Capture the cell that displays the provided text and extract its [x, y] central coordinate. 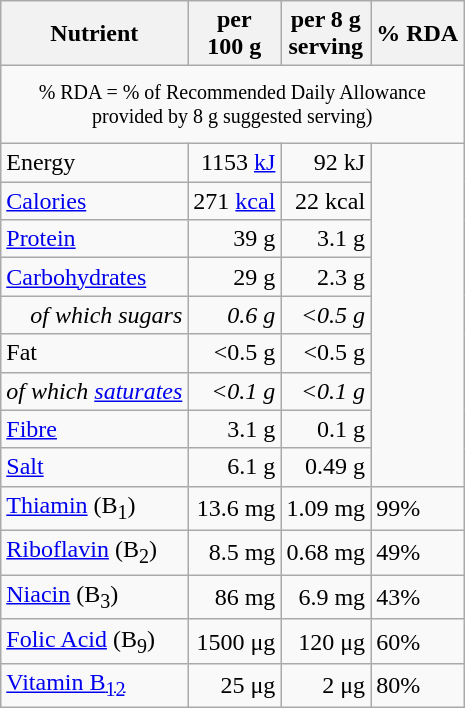
2 μg [326, 686]
0.49 g [326, 467]
of which sugars [94, 315]
Thiamin (B1) [94, 508]
Carbohydrates [94, 277]
29 g [234, 277]
Fibre [94, 429]
2.3 g [326, 277]
22 kcal [326, 201]
99% [418, 508]
13.6 mg [234, 508]
80% [418, 686]
Nutrient [94, 34]
Vitamin B12 [94, 686]
per100 g [234, 34]
86 mg [234, 597]
6.1 g [234, 467]
43% [418, 597]
Riboflavin (B2) [94, 553]
Folic Acid (B9) [94, 641]
120 μg [326, 641]
1153 kJ [234, 163]
1500 μg [234, 641]
1.09 mg [326, 508]
Niacin (B3) [94, 597]
Salt [94, 467]
92 kJ [326, 163]
0.6 g [234, 315]
Calories [94, 201]
39 g [234, 239]
Energy [94, 163]
60% [418, 641]
0.1 g [326, 429]
0.68 mg [326, 553]
Protein [94, 239]
per 8 gserving [326, 34]
% RDA = % of Recommended Daily Allowanceprovided by 8 g suggested serving) [232, 105]
8.5 mg [234, 553]
271 kcal [234, 201]
of which saturates [94, 391]
6.9 mg [326, 597]
25 μg [234, 686]
49% [418, 553]
% RDA [418, 34]
Fat [94, 353]
